Return the (X, Y) coordinate for the center point of the cell that contains the specified text.  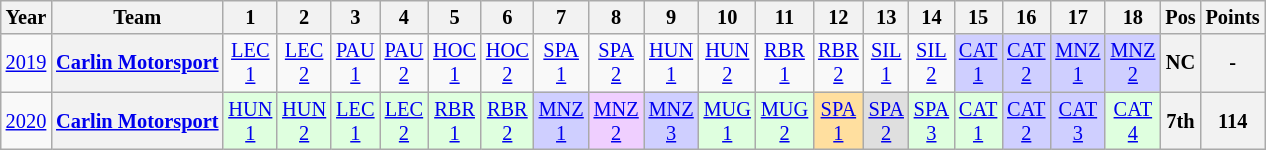
2019 (26, 63)
8 (616, 17)
16 (1026, 17)
PAU1 (356, 63)
2020 (26, 121)
6 (508, 17)
SIL2 (932, 63)
NC (1180, 63)
CAT4 (1132, 121)
5 (454, 17)
13 (886, 17)
HOC2 (508, 63)
114 (1233, 121)
CAT3 (1078, 121)
3 (356, 17)
SIL1 (886, 63)
7th (1180, 121)
PAU2 (404, 63)
15 (978, 17)
1 (250, 17)
14 (932, 17)
Pos (1180, 17)
12 (838, 17)
Team (137, 17)
SPA3 (932, 121)
18 (1132, 17)
11 (784, 17)
7 (562, 17)
HOC1 (454, 63)
4 (404, 17)
10 (728, 17)
MUG1 (728, 121)
17 (1078, 17)
Year (26, 17)
MUG2 (784, 121)
- (1233, 63)
Points (1233, 17)
MNZ3 (672, 121)
2 (304, 17)
9 (672, 17)
